From the cell containing the given text, extract its center point as [X, Y] coordinate. 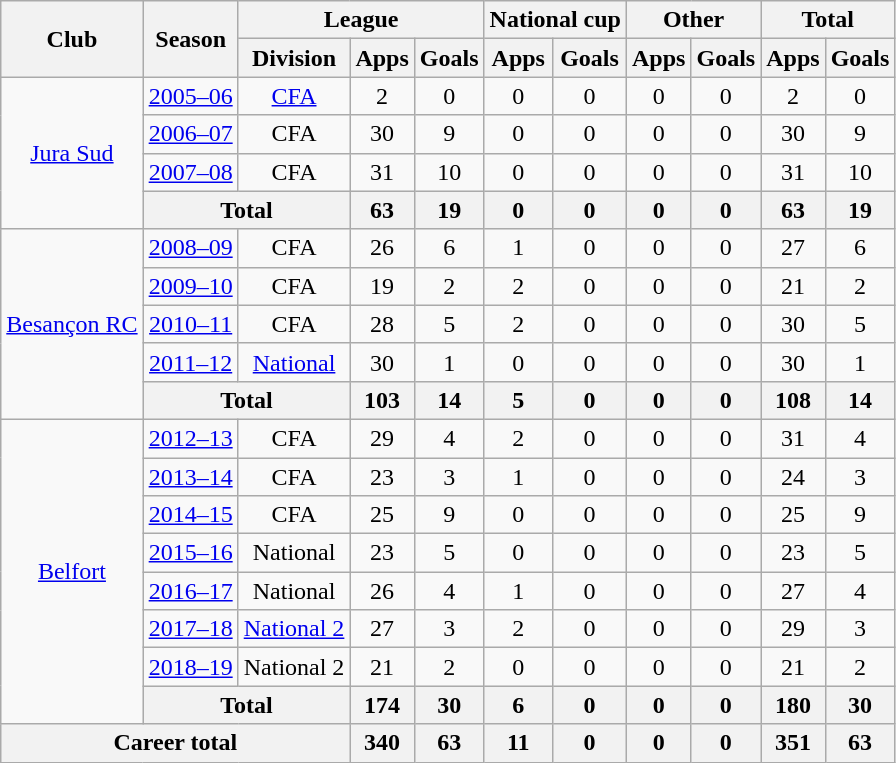
2012–13 [190, 438]
2009–10 [190, 286]
League [361, 20]
2011–12 [190, 362]
2006–07 [190, 134]
2014–15 [190, 515]
351 [793, 743]
340 [382, 743]
174 [382, 705]
Club [72, 39]
2013–14 [190, 477]
Jura Sud [72, 153]
2017–18 [190, 629]
11 [518, 743]
Division [294, 58]
108 [793, 400]
Season [190, 39]
2016–17 [190, 591]
2008–09 [190, 248]
Besançon RC [72, 324]
180 [793, 705]
2005–06 [190, 96]
Belfort [72, 571]
National cup [555, 20]
2015–16 [190, 553]
2018–19 [190, 667]
103 [382, 400]
Other [694, 20]
28 [382, 324]
Career total [176, 743]
2010–11 [190, 324]
2007–08 [190, 172]
24 [793, 477]
